Pinpoint the cell where the given text exists, returning its (x, y) midpoint coordinate. 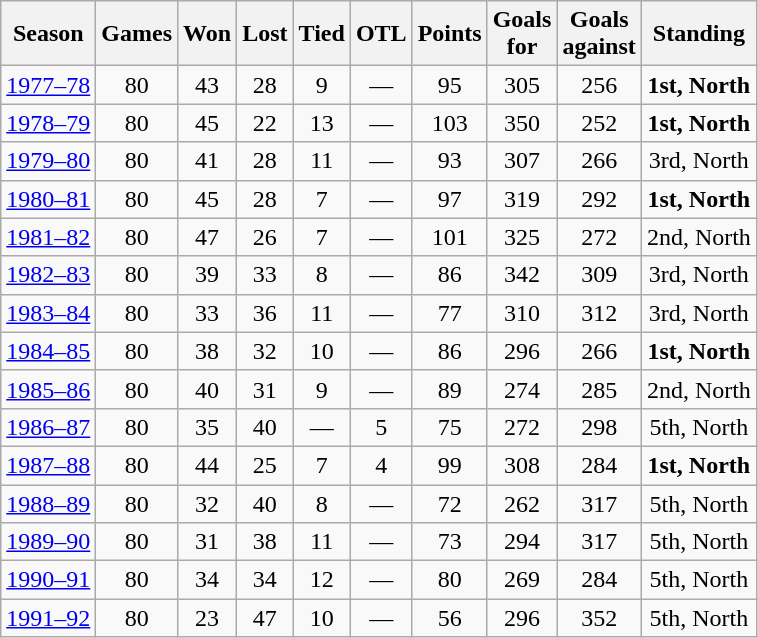
1977–78 (48, 85)
352 (599, 618)
1984–85 (48, 351)
Lost (265, 34)
56 (450, 618)
93 (450, 161)
312 (599, 313)
Season (48, 34)
1988–89 (48, 503)
44 (208, 465)
41 (208, 161)
36 (265, 313)
285 (599, 389)
252 (599, 123)
OTL (381, 34)
1982–83 (48, 275)
43 (208, 85)
77 (450, 313)
Games (137, 34)
35 (208, 427)
Goalsfor (522, 34)
319 (522, 199)
89 (450, 389)
1990–91 (48, 580)
342 (522, 275)
325 (522, 237)
22 (265, 123)
298 (599, 427)
274 (522, 389)
1981–82 (48, 237)
12 (322, 580)
256 (599, 85)
101 (450, 237)
25 (265, 465)
309 (599, 275)
26 (265, 237)
99 (450, 465)
294 (522, 542)
1989–90 (48, 542)
103 (450, 123)
1985–86 (48, 389)
Won (208, 34)
4 (381, 465)
Standing (698, 34)
Goalsagainst (599, 34)
1980–81 (48, 199)
97 (450, 199)
1986–87 (48, 427)
95 (450, 85)
1991–92 (48, 618)
1983–84 (48, 313)
72 (450, 503)
75 (450, 427)
1979–80 (48, 161)
305 (522, 85)
310 (522, 313)
1978–79 (48, 123)
Points (450, 34)
262 (522, 503)
Tied (322, 34)
269 (522, 580)
1987–88 (48, 465)
5 (381, 427)
23 (208, 618)
292 (599, 199)
13 (322, 123)
308 (522, 465)
73 (450, 542)
39 (208, 275)
350 (522, 123)
307 (522, 161)
